Capture the cell that displays the provided text and extract its (x, y) central coordinate. 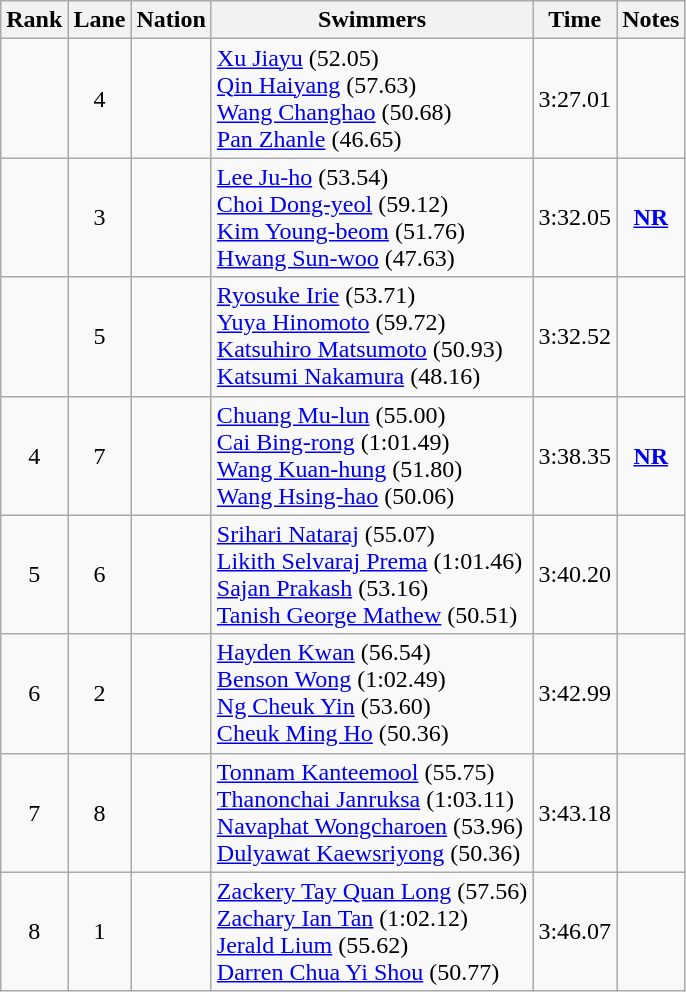
Chuang Mu-lun (55.00)Cai Bing-rong (1:01.49)Wang Kuan-hung (51.80)Wang Hsing-hao (50.06) (372, 456)
3:42.99 (575, 694)
3 (100, 218)
3:38.35 (575, 456)
Srihari Nataraj (55.07)Likith Selvaraj Prema (1:01.46)Sajan Prakash (53.16)Tanish George Mathew (50.51) (372, 574)
Time (575, 20)
1 (100, 932)
3:32.05 (575, 218)
Lee Ju-ho (53.54)Choi Dong-yeol (59.12)Kim Young-beom (51.76)Hwang Sun-woo (47.63) (372, 218)
2 (100, 694)
Notes (651, 20)
Tonnam Kanteemool (55.75)Thanonchai Janruksa (1:03.11)Navaphat Wongcharoen (53.96)Dulyawat Kaewsriyong (50.36) (372, 812)
Rank (34, 20)
Hayden Kwan (56.54)Benson Wong (1:02.49)Ng Cheuk Yin (53.60)Cheuk Ming Ho (50.36) (372, 694)
Lane (100, 20)
3:40.20 (575, 574)
Xu Jiayu (52.05)Qin Haiyang (57.63)Wang Changhao (50.68)Pan Zhanle (46.65) (372, 98)
3:43.18 (575, 812)
Zackery Tay Quan Long (57.56)Zachary Ian Tan (1:02.12)Jerald Lium (55.62)Darren Chua Yi Shou (50.77) (372, 932)
3:46.07 (575, 932)
Ryosuke Irie (53.71)Yuya Hinomoto (59.72)Katsuhiro Matsumoto (50.93)Katsumi Nakamura (48.16) (372, 336)
3:27.01 (575, 98)
Nation (171, 20)
Swimmers (372, 20)
3:32.52 (575, 336)
